Scan for the cell matching the given text and deliver its (x, y) coordinate at center. 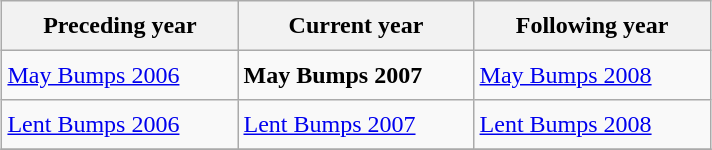
Lent Bumps 2008 (592, 125)
May Bumps 2006 (120, 75)
Lent Bumps 2006 (120, 125)
Lent Bumps 2007 (356, 125)
May Bumps 2008 (592, 75)
Preceding year (120, 26)
Current year (356, 26)
May Bumps 2007 (356, 75)
Following year (592, 26)
